Scan for the cell matching the given text and deliver its [x, y] coordinate at center. 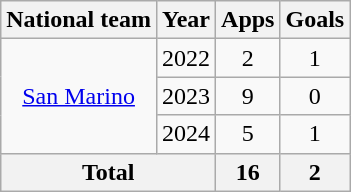
2022 [186, 58]
5 [248, 134]
Total [108, 172]
Goals [315, 20]
9 [248, 96]
National team [79, 20]
2024 [186, 134]
Year [186, 20]
16 [248, 172]
2023 [186, 96]
Apps [248, 20]
San Marino [79, 96]
0 [315, 96]
